Determine the (X, Y) coordinate at the center of the cell enclosing the given text.  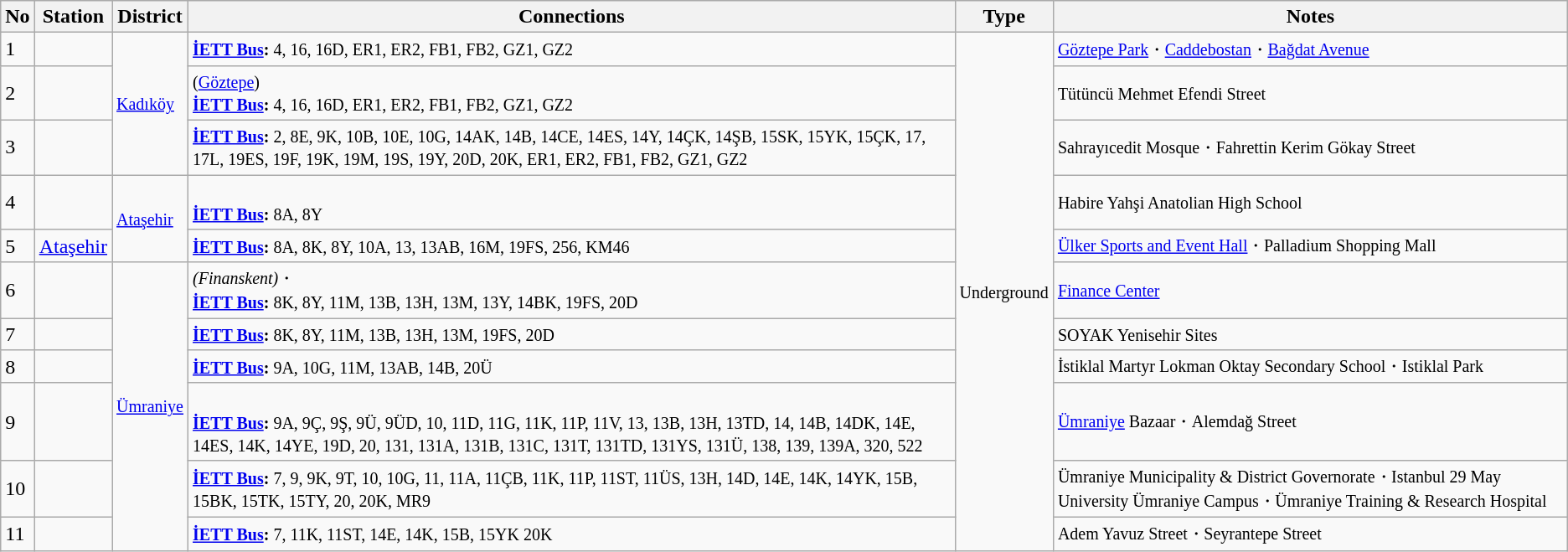
Station (73, 17)
Göztepe Park・Caddebostan・Bağdat Avenue (1310, 49)
İETT Bus: 7, 11K, 11ST, 14E, 14K, 15B, 15YK 20K (572, 534)
Adem Yavuz Street・Seyrantepe Street (1310, 534)
11 (18, 534)
6 (18, 290)
İETT Bus: 8A, 8Y (572, 201)
Notes (1310, 17)
2 (18, 92)
Underground (1003, 291)
1 (18, 49)
4 (18, 201)
Connections (572, 17)
Kadıköy (151, 104)
Tütüncü Mehmet Efendi Street (1310, 92)
(Göztepe)İETT Bus: 4, 16, 16D, ER1, ER2, FB1, FB2, GZ1, GZ2 (572, 92)
Finance Center (1310, 290)
Ülker Sports and Event Hall・Palladium Shopping Mall (1310, 246)
İETT Bus: 8K, 8Y, 11M, 13B, 13H, 13M, 19FS, 20D (572, 334)
İETT Bus: 4, 16, 16D, ER1, ER2, FB1, FB2, GZ1, GZ2 (572, 49)
9 (18, 421)
No (18, 17)
İETT Bus: 7, 9, 9K, 9T, 10, 10G, 11, 11A, 11ÇB, 11K, 11P, 11ST, 11ÜS, 13H, 14D, 14E, 14K, 14YK, 15B, 15BK, 15TK, 15TY, 20, 20K, MR9 (572, 488)
Habire Yahşi Anatolian High School (1310, 201)
İstiklal Martyr Lokman Oktay Secondary School・Istiklal Park (1310, 367)
SOYAK Yenisehir Sites (1310, 334)
İETT Bus: 8A, 8K, 8Y, 10A, 13, 13AB, 16M, 19FS, 256, KM46 (572, 246)
5 (18, 246)
(Finanskent)・İETT Bus: 8K, 8Y, 11M, 13B, 13H, 13M, 13Y, 14BK, 19FS, 20D (572, 290)
Ümraniye Bazaar・Alemdağ Street (1310, 421)
8 (18, 367)
İETT Bus: 9A, 10G, 11M, 13AB, 14B, 20Ü (572, 367)
District (151, 17)
3 (18, 147)
Ümraniye (151, 406)
10 (18, 488)
Type (1003, 17)
Ümraniye Municipality & District Governorate・Istanbul 29 May University Ümraniye Campus・Ümraniye Training & Research Hospital (1310, 488)
7 (18, 334)
Sahrayıcedit Mosque・Fahrettin Kerim Gökay Street (1310, 147)
